Pinpoint the cell where the given text exists, returning its [x, y] midpoint coordinate. 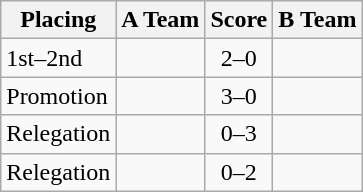
2–0 [239, 58]
Promotion [58, 96]
0–3 [239, 134]
A Team [160, 20]
3–0 [239, 96]
0–2 [239, 172]
1st–2nd [58, 58]
B Team [318, 20]
Placing [58, 20]
Score [239, 20]
